Pinpoint the cell where the given text exists, returning its (X, Y) midpoint coordinate. 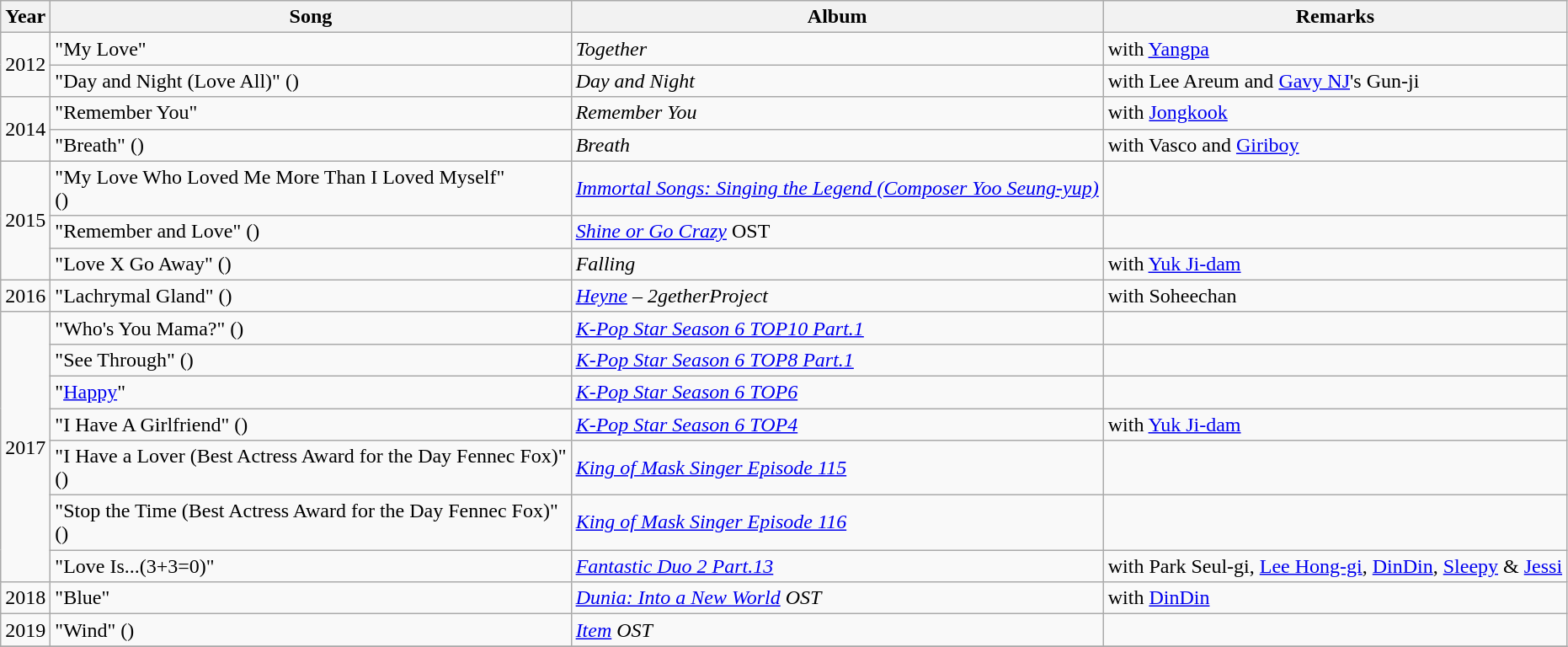
with DinDin (1335, 598)
Immortal Songs: Singing the Legend (Composer Yoo Seung-yup) (837, 189)
"Remember and Love" () (311, 232)
K-Pop Star Season 6 TOP10 Part.1 (837, 328)
with Jongkook (1335, 113)
"Stop the Time (Best Actress Award for the Day Fennec Fox)" () (311, 522)
2018 (25, 598)
with Vasco and Giriboy (1335, 145)
Item OST (837, 630)
Album (837, 17)
"See Through" () (311, 360)
K-Pop Star Season 6 TOP8 Part.1 (837, 360)
"My Love" (311, 49)
Remember You (837, 113)
"I Have a Lover (Best Actress Award for the Day Fennec Fox)" () (311, 468)
with Lee Areum and Gavy NJ's Gun-ji (1335, 81)
Shine or Go Crazy OST (837, 232)
2017 (25, 446)
"Wind" () (311, 630)
"Love X Go Away" () (311, 264)
"Blue" (311, 598)
Heyne – 2getherProject (837, 296)
with Yangpa (1335, 49)
Song (311, 17)
King of Mask Singer Episode 115 (837, 468)
Day and Night (837, 81)
Remarks (1335, 17)
2015 (25, 221)
Fantastic Duo 2 Part.13 (837, 566)
"My Love Who Loved Me More Than I Loved Myself" () (311, 189)
Together (837, 49)
Breath (837, 145)
"Lachrymal Gland" () (311, 296)
"Love Is...(3+3=0)" (311, 566)
2012 (25, 65)
"Remember You" (311, 113)
K-Pop Star Season 6 TOP6 (837, 392)
"Day and Night (Love All)" () (311, 81)
2019 (25, 630)
with Soheechan (1335, 296)
"Who's You Mama?" () (311, 328)
King of Mask Singer Episode 116 (837, 522)
"I Have A Girlfriend" () (311, 424)
2014 (25, 129)
Dunia: Into a New World OST (837, 598)
"Breath" () (311, 145)
Falling (837, 264)
with Park Seul-gi, Lee Hong-gi, DinDin, Sleepy & Jessi (1335, 566)
K-Pop Star Season 6 TOP4 (837, 424)
Year (25, 17)
"Happy" (311, 392)
2016 (25, 296)
